Provide the (X, Y) coordinate of the cell's center where the given text is located.  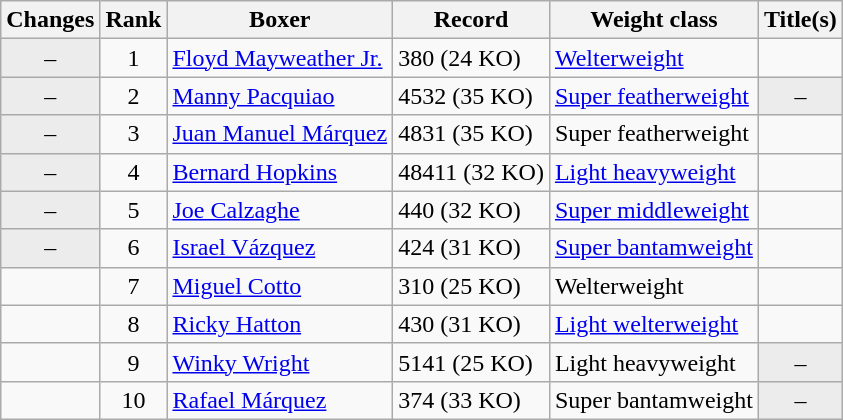
1 (134, 58)
Record (472, 20)
Winky Wright (280, 362)
Rank (134, 20)
6 (134, 248)
4831 (35 KO) (472, 134)
Super middleweight (654, 210)
48411 (32 KO) (472, 172)
Joe Calzaghe (280, 210)
Israel Vázquez (280, 248)
7 (134, 286)
3 (134, 134)
4 (134, 172)
374 (33 KO) (472, 400)
5141 (25 KO) (472, 362)
430 (31 KO) (472, 324)
Changes (50, 20)
Miguel Cotto (280, 286)
424 (31 KO) (472, 248)
5 (134, 210)
2 (134, 96)
9 (134, 362)
8 (134, 324)
4532 (35 KO) (472, 96)
380 (24 KO) (472, 58)
310 (25 KO) (472, 286)
Floyd Mayweather Jr. (280, 58)
Title(s) (800, 20)
Manny Pacquiao (280, 96)
Weight class (654, 20)
Light welterweight (654, 324)
Rafael Márquez (280, 400)
Juan Manuel Márquez (280, 134)
10 (134, 400)
Bernard Hopkins (280, 172)
440 (32 KO) (472, 210)
Boxer (280, 20)
Ricky Hatton (280, 324)
